Identify which cell holds the provided text, then report its (x, y) central coordinate. 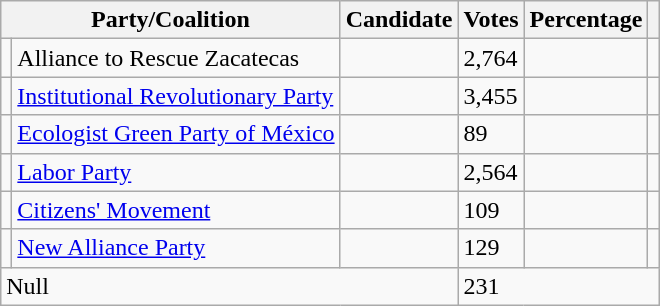
Candidate (399, 20)
Alliance to Rescue Zacatecas (176, 58)
Citizens' Movement (176, 210)
Null (230, 286)
109 (491, 210)
3,455 (491, 96)
Labor Party (176, 172)
2,764 (491, 58)
New Alliance Party (176, 248)
Party/Coalition (170, 20)
231 (558, 286)
Percentage (586, 20)
89 (491, 134)
129 (491, 248)
2,564 (491, 172)
Votes (491, 20)
Institutional Revolutionary Party (176, 96)
Ecologist Green Party of México (176, 134)
